Locate the cell with the specified text and output its [X, Y] center coordinate. 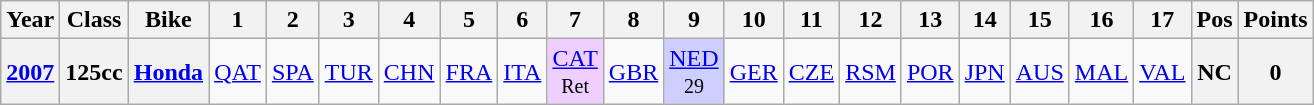
SPA [292, 72]
12 [871, 20]
0 [1276, 72]
Class [94, 20]
CZE [811, 72]
Pos [1214, 20]
Honda [168, 72]
1 [238, 20]
Bike [168, 20]
4 [409, 20]
7 [575, 20]
TUR [348, 72]
RSM [871, 72]
5 [469, 20]
Year [30, 20]
CHN [409, 72]
9 [694, 20]
2 [292, 20]
16 [1101, 20]
11 [811, 20]
Points [1276, 20]
GER [754, 72]
125cc [94, 72]
3 [348, 20]
10 [754, 20]
15 [1040, 20]
CATRet [575, 72]
GBR [633, 72]
14 [984, 20]
13 [930, 20]
NED29 [694, 72]
JPN [984, 72]
POR [930, 72]
ITA [522, 72]
AUS [1040, 72]
NC [1214, 72]
8 [633, 20]
QAT [238, 72]
MAL [1101, 72]
FRA [469, 72]
2007 [30, 72]
VAL [1162, 72]
17 [1162, 20]
6 [522, 20]
